From the cell containing the given text, extract its center point as (X, Y) coordinate. 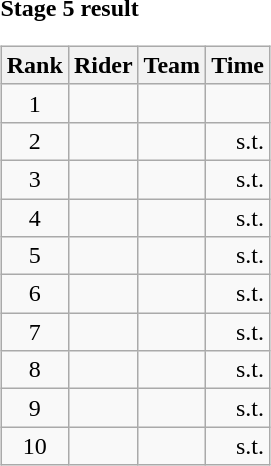
9 (34, 408)
Team (172, 65)
6 (34, 294)
2 (34, 141)
3 (34, 179)
Rider (103, 65)
5 (34, 256)
8 (34, 370)
10 (34, 446)
Rank (34, 65)
Time (238, 65)
7 (34, 332)
4 (34, 217)
1 (34, 103)
